Detect which cell encompasses the target text, then output its [x, y] center coordinate. 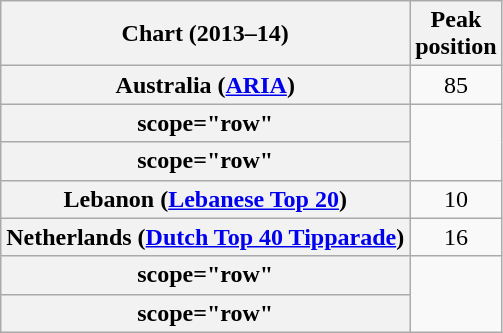
Peakposition [456, 34]
Lebanon (Lebanese Top 20) [206, 199]
85 [456, 85]
10 [456, 199]
Netherlands (Dutch Top 40 Tipparade) [206, 237]
Australia (ARIA) [206, 85]
16 [456, 237]
Chart (2013–14) [206, 34]
